Capture the cell that displays the provided text and extract its [X, Y] central coordinate. 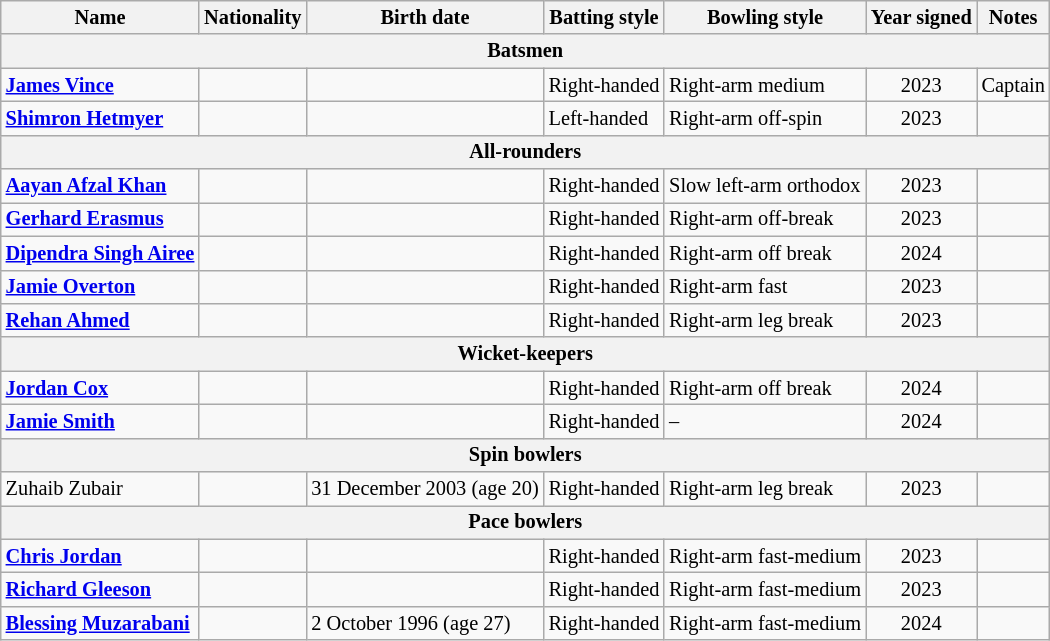
James Vince [100, 85]
Jamie Smith [100, 421]
Chris Jordan [100, 556]
Right-arm fast [765, 287]
Captain [1014, 85]
Right-arm off-break [765, 219]
Batting style [604, 17]
Left-handed [604, 118]
Spin bowlers [526, 455]
Nationality [252, 17]
Bowling style [765, 17]
Zuhaib Zubair [100, 489]
All-rounders [526, 152]
Pace bowlers [526, 522]
Slow left-arm orthodox [765, 186]
Jamie Overton [100, 287]
Right-arm off-spin [765, 118]
Wicket-keepers [526, 354]
Blessing Muzarabani [100, 623]
Gerhard Erasmus [100, 219]
Right-arm medium [765, 85]
Year signed [922, 17]
Aayan Afzal Khan [100, 186]
31 December 2003 (age 20) [424, 489]
Shimron Hetmyer [100, 118]
Rehan Ahmed [100, 320]
Name [100, 17]
Birth date [424, 17]
2 October 1996 (age 27) [424, 623]
Batsmen [526, 51]
Jordan Cox [100, 388]
Notes [1014, 17]
– [765, 421]
Richard Gleeson [100, 589]
Dipendra Singh Airee [100, 253]
